Identify which cell holds the provided text, then report its (X, Y) central coordinate. 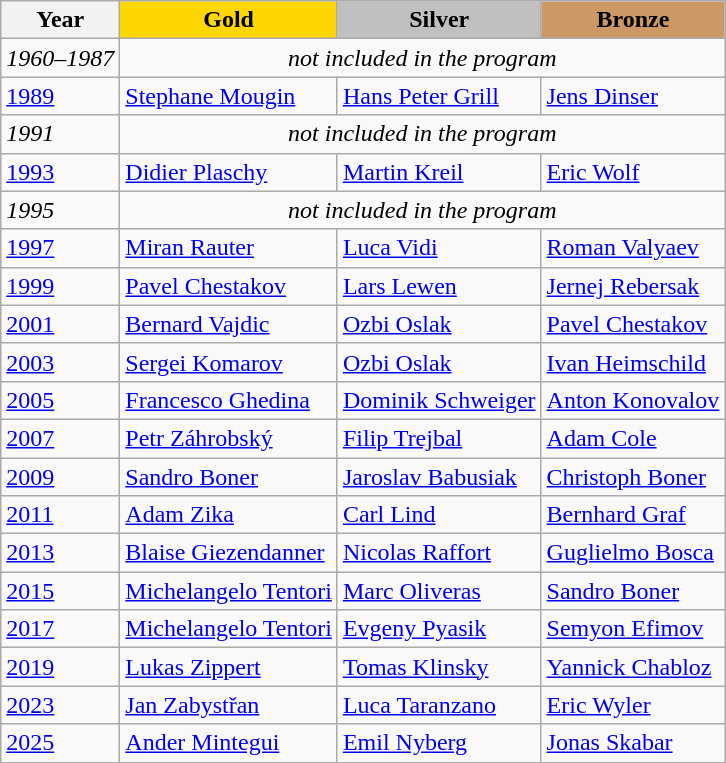
Lukas Zippert (229, 667)
Adam Zika (229, 515)
Tomas Klinsky (439, 667)
Eric Wyler (633, 705)
1997 (60, 248)
Luca Taranzano (439, 705)
Lars Lewen (439, 286)
2015 (60, 591)
Marc Oliveras (439, 591)
Luca Vidi (439, 248)
Yannick Chabloz (633, 667)
Guglielmo Bosca (633, 553)
2005 (60, 400)
1995 (60, 210)
Jaroslav Babusiak (439, 477)
Didier Plaschy (229, 172)
Jonas Skabar (633, 743)
2013 (60, 553)
Anton Konovalov (633, 400)
Bernhard Graf (633, 515)
Stephane Mougin (229, 96)
Jernej Rebersak (633, 286)
Silver (439, 20)
1989 (60, 96)
2025 (60, 743)
Gold (229, 20)
2023 (60, 705)
Jens Dinser (633, 96)
2001 (60, 324)
Jan Zabystřan (229, 705)
Martin Kreil (439, 172)
Blaise Giezendanner (229, 553)
Dominik Schweiger (439, 400)
Year (60, 20)
2003 (60, 362)
1993 (60, 172)
Sergei Komarov (229, 362)
2007 (60, 438)
Francesco Ghedina (229, 400)
Adam Cole (633, 438)
Nicolas Raffort (439, 553)
Ivan Heimschild (633, 362)
Filip Trejbal (439, 438)
Christoph Boner (633, 477)
Eric Wolf (633, 172)
2019 (60, 667)
2017 (60, 629)
1991 (60, 134)
Miran Rauter (229, 248)
Ander Mintegui (229, 743)
Carl Lind (439, 515)
Evgeny Pyasik (439, 629)
2011 (60, 515)
Bronze (633, 20)
Petr Záhrobský (229, 438)
Roman Valyaev (633, 248)
2009 (60, 477)
Semyon Efimov (633, 629)
1960–1987 (60, 58)
Bernard Vajdic (229, 324)
1999 (60, 286)
Emil Nyberg (439, 743)
Hans Peter Grill (439, 96)
